Capture the cell that displays the provided text and extract its (x, y) central coordinate. 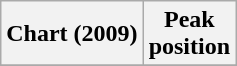
Peakposition (189, 34)
Chart (2009) (72, 34)
